Return (X, Y) of the center of cell containing provided text 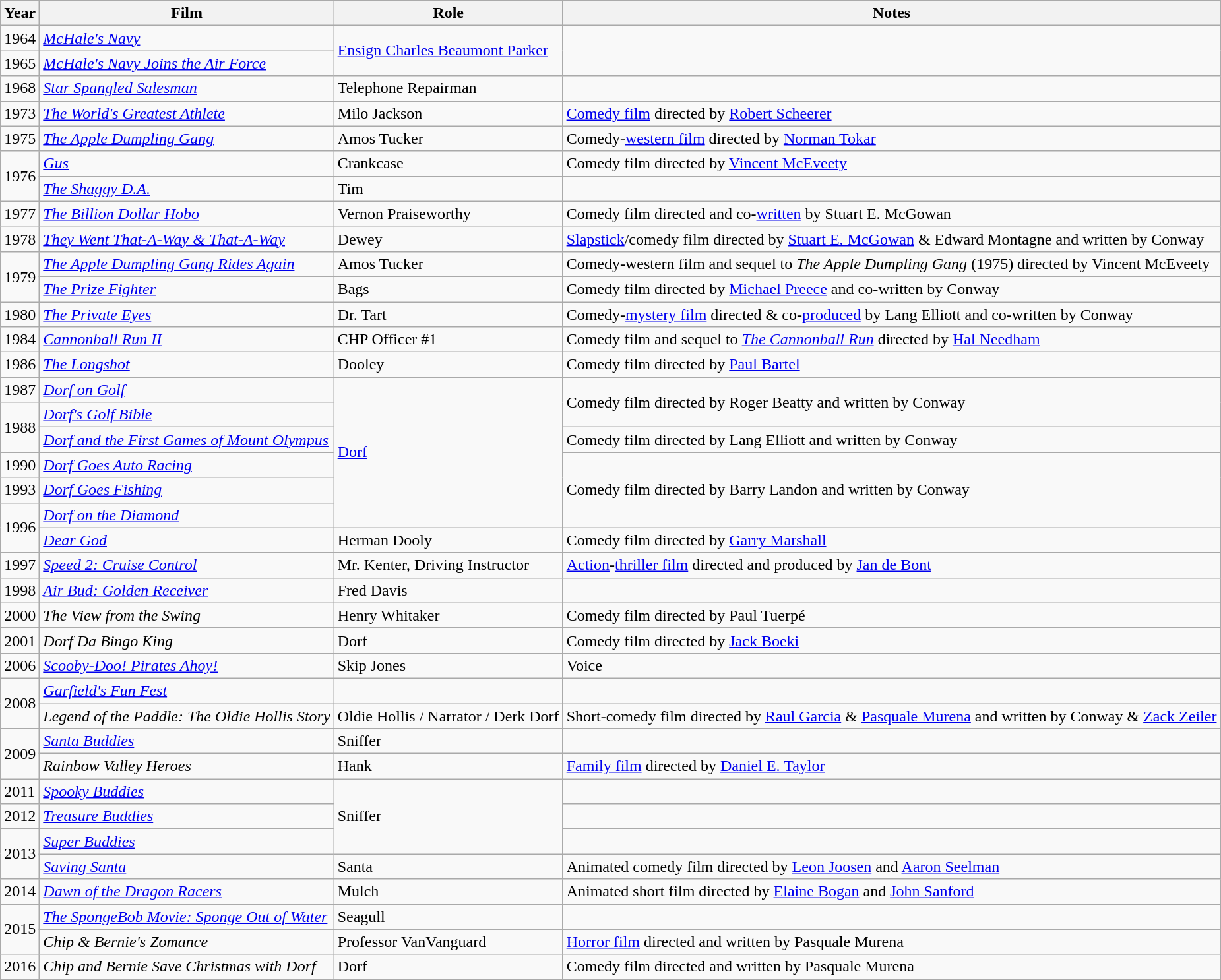
Saving Santa (187, 867)
2001 (20, 640)
Star Spangled Salesman (187, 88)
Speed 2: Cruise Control (187, 565)
McHale's Navy Joins the Air Force (187, 63)
1998 (20, 590)
Year (20, 13)
Comedy-western film directed by Norman Tokar (892, 138)
Comedy film directed by Jack Boeki (892, 640)
The View from the Swing (187, 615)
Mulch (449, 892)
The SpongeBob Movie: Sponge Out of Water (187, 917)
McHale's Navy (187, 38)
Scooby-Doo! Pirates Ahoy! (187, 665)
Herman Dooly (449, 540)
Crankcase (449, 164)
Super Buddies (187, 842)
2000 (20, 615)
Dorf Goes Fishing (187, 490)
Family film directed by Daniel E. Taylor (892, 766)
Oldie Hollis / Narrator / Derk Dorf (449, 716)
2011 (20, 791)
1973 (20, 113)
The Apple Dumpling Gang (187, 138)
Chip & Bernie's Zomance (187, 942)
Tim (449, 189)
Vernon Praiseworthy (449, 214)
1986 (20, 365)
2015 (20, 929)
Santa (449, 867)
Dear God (187, 540)
2014 (20, 892)
Fred Davis (449, 590)
Voice (892, 665)
1996 (20, 528)
1988 (20, 427)
1997 (20, 565)
Dorf on the Diamond (187, 515)
Gus (187, 164)
The Private Eyes (187, 315)
Air Bud: Golden Receiver (187, 590)
Seagull (449, 917)
Comedy film directed by Michael Preece and co-written by Conway (892, 289)
2008 (20, 703)
They Went That-A-Way & That-A-Way (187, 239)
1965 (20, 63)
The Shaggy D.A. (187, 189)
Dooley (449, 365)
CHP Officer #1 (449, 340)
Dewey (449, 239)
Dorf Goes Auto Racing (187, 465)
Dawn of the Dragon Racers (187, 892)
Mr. Kenter, Driving Instructor (449, 565)
Comedy film directed by Garry Marshall (892, 540)
Dorf Da Bingo King (187, 640)
Rainbow Valley Heroes (187, 766)
Comedy film directed by Vincent McEveety (892, 164)
Comedy film directed and written by Pasquale Murena (892, 967)
Action-thriller film directed and produced by Jan de Bont (892, 565)
The Prize Fighter (187, 289)
Henry Whitaker (449, 615)
Comedy film directed by Paul Tuerpé (892, 615)
Santa Buddies (187, 741)
2012 (20, 816)
The World's Greatest Athlete (187, 113)
Dorf and the First Games of Mount Olympus (187, 440)
1968 (20, 88)
Cannonball Run II (187, 340)
Chip and Bernie Save Christmas with Dorf (187, 967)
Comedy film directed by Paul Bartel (892, 365)
The Apple Dumpling Gang Rides Again (187, 264)
1976 (20, 176)
Film (187, 13)
2006 (20, 665)
Comedy film directed by Lang Elliott and written by Conway (892, 440)
Comedy film and sequel to The Cannonball Run directed by Hal Needham (892, 340)
2013 (20, 854)
Legend of the Paddle: The Oldie Hollis Story (187, 716)
Short-comedy film directed by Raul Garcia & Pasquale Murena and written by Conway & Zack Zeiler (892, 716)
1979 (20, 276)
The Billion Dollar Hobo (187, 214)
1993 (20, 490)
Comedy-mystery film directed & co-produced by Lang Elliott and co-written by Conway (892, 315)
Milo Jackson (449, 113)
Professor VanVanguard (449, 942)
Spooky Buddies (187, 791)
Comedy-western film and sequel to The Apple Dumpling Gang (1975) directed by Vincent McEveety (892, 264)
2016 (20, 967)
Treasure Buddies (187, 816)
Animated comedy film directed by Leon Joosen and Aaron Seelman (892, 867)
Dorf on Golf (187, 390)
Comedy film directed and co-written by Stuart E. McGowan (892, 214)
1978 (20, 239)
Dr. Tart (449, 315)
Comedy film directed by Roger Beatty and written by Conway (892, 402)
Role (449, 13)
Notes (892, 13)
Telephone Repairman (449, 88)
1984 (20, 340)
1964 (20, 38)
Slapstick/comedy film directed by Stuart E. McGowan & Edward Montagne and written by Conway (892, 239)
Hank (449, 766)
Comedy film directed by Barry Landon and written by Conway (892, 490)
2009 (20, 754)
1990 (20, 465)
1987 (20, 390)
Dorf's Golf Bible (187, 415)
1975 (20, 138)
Comedy film directed by Robert Scheerer (892, 113)
Skip Jones (449, 665)
Ensign Charles Beaumont Parker (449, 51)
1980 (20, 315)
Garfield's Fun Fest (187, 690)
Bags (449, 289)
Horror film directed and written by Pasquale Murena (892, 942)
Animated short film directed by Elaine Bogan and John Sanford (892, 892)
1977 (20, 214)
The Longshot (187, 365)
